Extract the [X, Y] coordinate from the center of the cell holding the provided text.  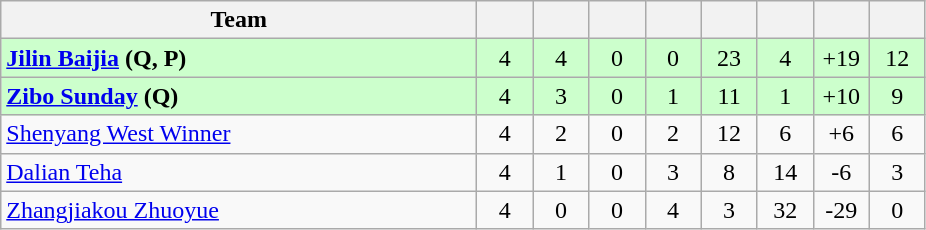
+19 [841, 58]
32 [785, 210]
Zhangjiakou Zhuoyue [239, 210]
+10 [841, 96]
14 [785, 172]
9 [897, 96]
Zibo Sunday (Q) [239, 96]
Dalian Teha [239, 172]
8 [729, 172]
Shenyang West Winner [239, 134]
11 [729, 96]
+6 [841, 134]
-6 [841, 172]
23 [729, 58]
Team [239, 20]
-29 [841, 210]
Jilin Baijia (Q, P) [239, 58]
